Identify which cell holds the provided text, then report its [x, y] central coordinate. 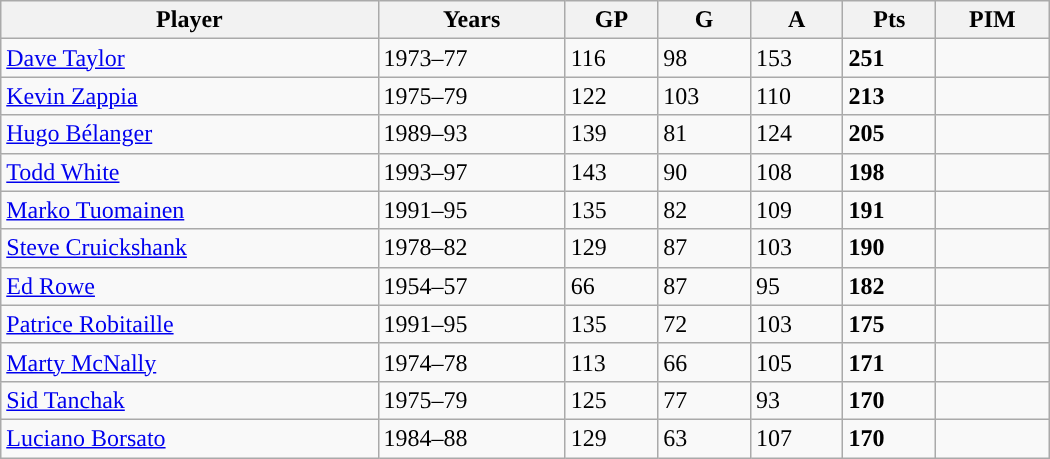
1989–93 [472, 134]
77 [704, 400]
1984–88 [472, 438]
124 [796, 134]
A [796, 20]
81 [704, 134]
Ed Rowe [190, 286]
107 [796, 438]
198 [890, 172]
1978–82 [472, 248]
143 [612, 172]
171 [890, 362]
182 [890, 286]
1954–57 [472, 286]
122 [612, 96]
105 [796, 362]
Steve Cruickshank [190, 248]
213 [890, 96]
Dave Taylor [190, 58]
251 [890, 58]
153 [796, 58]
Luciano Borsato [190, 438]
Player [190, 20]
G [704, 20]
82 [704, 210]
139 [612, 134]
Sid Tanchak [190, 400]
95 [796, 286]
1993–97 [472, 172]
Hugo Bélanger [190, 134]
Marty McNally [190, 362]
1974–78 [472, 362]
Kevin Zappia [190, 96]
93 [796, 400]
1973–77 [472, 58]
191 [890, 210]
108 [796, 172]
98 [704, 58]
Patrice Robitaille [190, 324]
Marko Tuomainen [190, 210]
PIM [993, 20]
90 [704, 172]
175 [890, 324]
Todd White [190, 172]
Years [472, 20]
109 [796, 210]
116 [612, 58]
Pts [890, 20]
125 [612, 400]
205 [890, 134]
72 [704, 324]
GP [612, 20]
190 [890, 248]
63 [704, 438]
113 [612, 362]
110 [796, 96]
